Capture the cell that displays the provided text and extract its (X, Y) central coordinate. 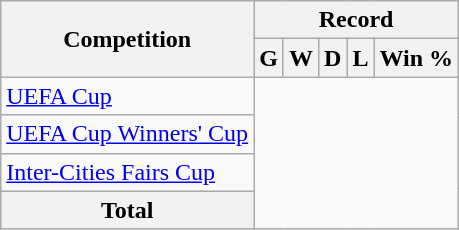
W (300, 58)
Record (356, 20)
Total (128, 210)
Competition (128, 39)
G (269, 58)
D (332, 58)
L (360, 58)
Inter-Cities Fairs Cup (128, 172)
UEFA Cup (128, 96)
Win % (416, 58)
UEFA Cup Winners' Cup (128, 134)
